Capture the cell that displays the provided text and extract its (X, Y) central coordinate. 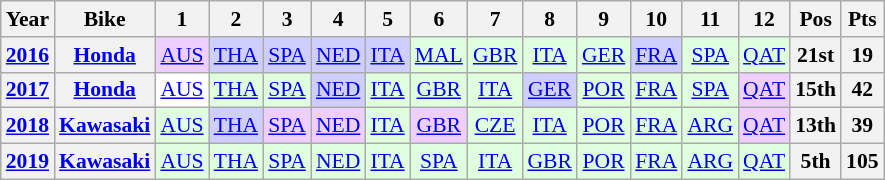
11 (710, 19)
5th (816, 162)
6 (439, 19)
21st (816, 55)
2 (236, 19)
Year (28, 19)
3 (287, 19)
2017 (28, 90)
13th (816, 126)
CZE (496, 126)
5 (387, 19)
Bike (104, 19)
Pos (816, 19)
105 (862, 162)
19 (862, 55)
4 (338, 19)
12 (764, 19)
2016 (28, 55)
2018 (28, 126)
2019 (28, 162)
39 (862, 126)
7 (496, 19)
Pts (862, 19)
9 (604, 19)
15th (816, 90)
MAL (439, 55)
42 (862, 90)
1 (182, 19)
8 (550, 19)
10 (656, 19)
